Return (x, y) of the center of cell containing provided text 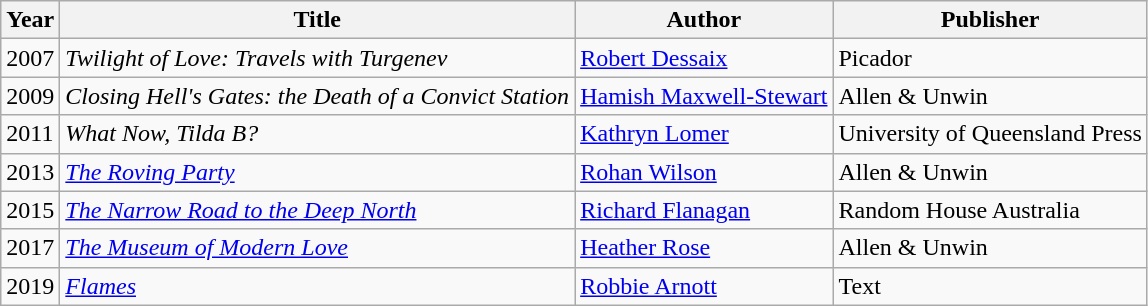
2013 (30, 172)
Flames (318, 286)
The Roving Party (318, 172)
The Narrow Road to the Deep North (318, 210)
Random House Australia (990, 210)
Publisher (990, 20)
The Museum of Modern Love (318, 248)
2009 (30, 96)
Robbie Arnott (704, 286)
Robert Dessaix (704, 58)
Title (318, 20)
2011 (30, 134)
Year (30, 20)
What Now, Tilda B? (318, 134)
Richard Flanagan (704, 210)
Heather Rose (704, 248)
Kathryn Lomer (704, 134)
Twilight of Love: Travels with Turgenev (318, 58)
2007 (30, 58)
University of Queensland Press (990, 134)
2015 (30, 210)
Text (990, 286)
Rohan Wilson (704, 172)
Closing Hell's Gates: the Death of a Convict Station (318, 96)
Hamish Maxwell-Stewart (704, 96)
2019 (30, 286)
2017 (30, 248)
Picador (990, 58)
Author (704, 20)
